Identify which cell holds the provided text, then report its [X, Y] central coordinate. 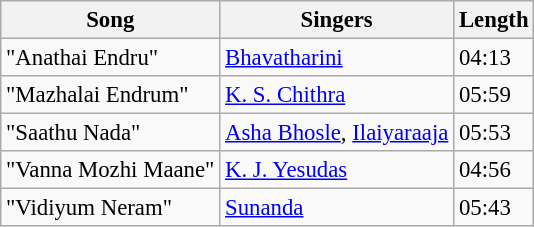
"Saathu Nada" [110, 133]
"Anathai Endru" [110, 58]
Length [494, 20]
"Mazhalai Endrum" [110, 95]
05:59 [494, 95]
Song [110, 20]
"Vanna Mozhi Maane" [110, 170]
Asha Bhosle, Ilaiyaraaja [337, 133]
"Vidiyum Neram" [110, 208]
05:43 [494, 208]
K. J. Yesudas [337, 170]
04:56 [494, 170]
Bhavatharini [337, 58]
Singers [337, 20]
05:53 [494, 133]
K. S. Chithra [337, 95]
04:13 [494, 58]
Sunanda [337, 208]
